Return the [x, y] coordinate for the center point of the cell that contains the specified text.  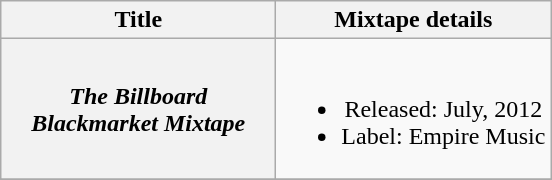
Mixtape details [414, 20]
Title [138, 20]
The Billboard Blackmarket Mixtape [138, 109]
Released: July, 2012Label: Empire Music [414, 109]
